Return [X, Y] of the center of cell containing provided text 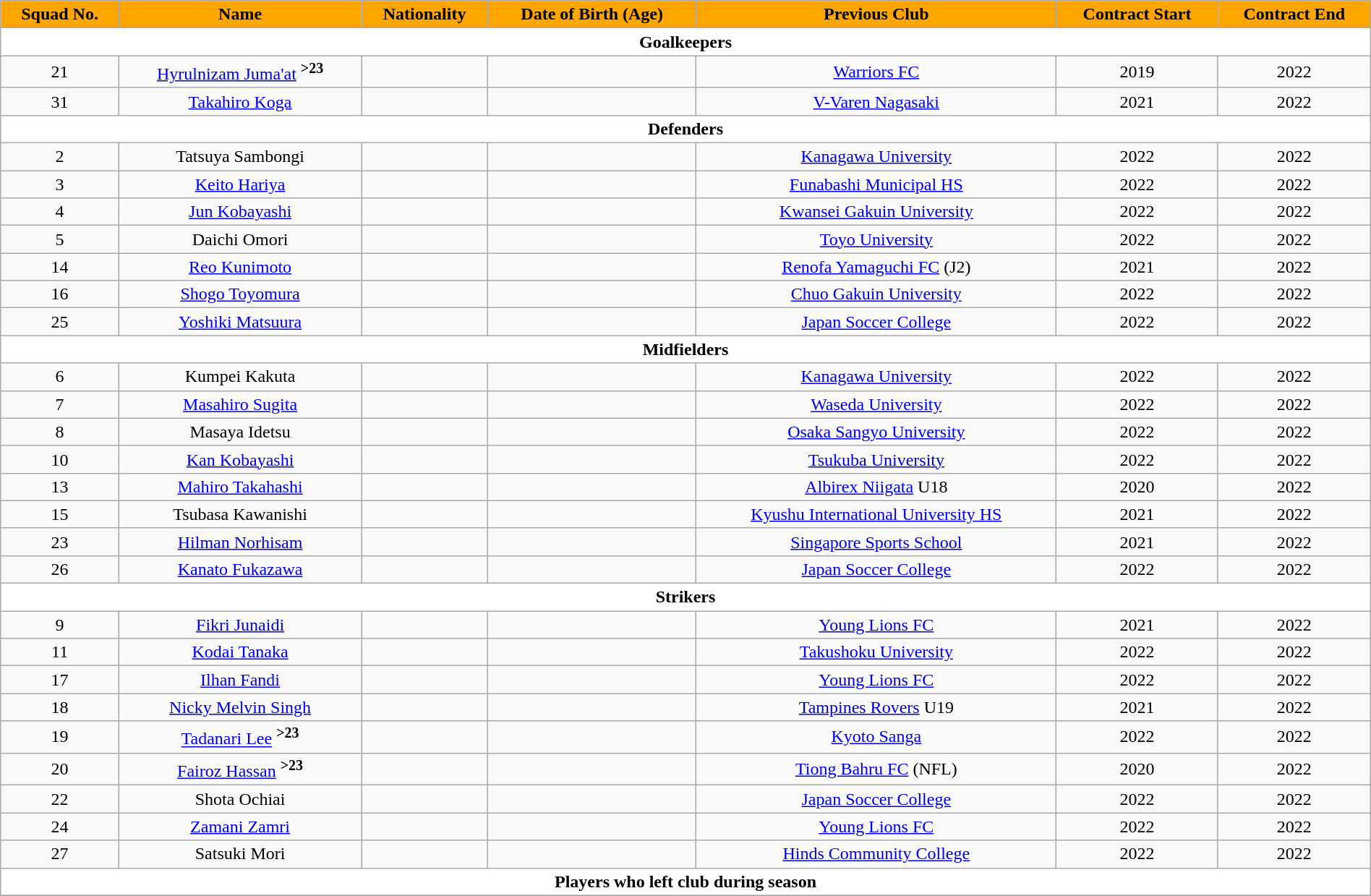
Tadanari Lee >23 [240, 738]
7 [60, 404]
Funabashi Municipal HS [876, 184]
13 [60, 487]
Toyo University [876, 239]
18 [60, 707]
Midfielders [685, 349]
Contract End [1294, 14]
14 [60, 267]
Jun Kobayashi [240, 212]
Renofa Yamaguchi FC (J2) [876, 267]
Zamani Zamri [240, 827]
25 [60, 322]
6 [60, 377]
Kwansei Gakuin University [876, 212]
9 [60, 625]
Reo Kunimoto [240, 267]
Ilhan Fandi [240, 680]
Tiong Bahru FC (NFL) [876, 769]
4 [60, 212]
27 [60, 854]
Tampines Rovers U19 [876, 707]
Warriors FC [876, 72]
Previous Club [876, 14]
16 [60, 294]
23 [60, 542]
Osaka Sangyo University [876, 432]
17 [60, 680]
Date of Birth (Age) [591, 14]
24 [60, 827]
Kyushu International University HS [876, 514]
3 [60, 184]
Daichi Omori [240, 239]
21 [60, 72]
Contract Start [1137, 14]
Strikers [685, 597]
Shota Ochiai [240, 799]
Name [240, 14]
Squad No. [60, 14]
15 [60, 514]
26 [60, 569]
Fairoz Hassan >23 [240, 769]
Chuo Gakuin University [876, 294]
20 [60, 769]
Singapore Sports School [876, 542]
Kumpei Kakuta [240, 377]
22 [60, 799]
Defenders [685, 129]
Kyoto Sanga [876, 738]
Nicky Melvin Singh [240, 707]
Kodai Tanaka [240, 652]
2 [60, 157]
11 [60, 652]
Tsubasa Kawanishi [240, 514]
Nationality [425, 14]
Players who left club during season [685, 882]
Keito Hariya [240, 184]
Masaya Idetsu [240, 432]
Takushoku University [876, 652]
Goalkeepers [685, 42]
Tsukuba University [876, 459]
19 [60, 738]
Takahiro Koga [240, 101]
Hilman Norhisam [240, 542]
Tatsuya Sambongi [240, 157]
Shogo Toyomura [240, 294]
Albirex Niigata U18 [876, 487]
Hyrulnizam Juma'at >23 [240, 72]
Hinds Community College [876, 854]
Satsuki Mori [240, 854]
Mahiro Takahashi [240, 487]
8 [60, 432]
V-Varen Nagasaki [876, 101]
31 [60, 101]
Masahiro Sugita [240, 404]
Waseda University [876, 404]
Kan Kobayashi [240, 459]
2019 [1137, 72]
Fikri Junaidi [240, 625]
5 [60, 239]
10 [60, 459]
Kanato Fukazawa [240, 569]
Yoshiki Matsuura [240, 322]
